Identify which cell holds the provided text, then report its (x, y) central coordinate. 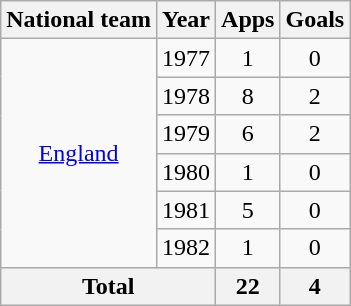
1977 (186, 58)
1979 (186, 134)
1978 (186, 96)
6 (248, 134)
1981 (186, 210)
22 (248, 286)
5 (248, 210)
Goals (315, 20)
1980 (186, 172)
4 (315, 286)
Total (108, 286)
Apps (248, 20)
1982 (186, 248)
8 (248, 96)
National team (79, 20)
England (79, 153)
Year (186, 20)
